Output the [x, y] coordinate of the center of the cell containing the given text.  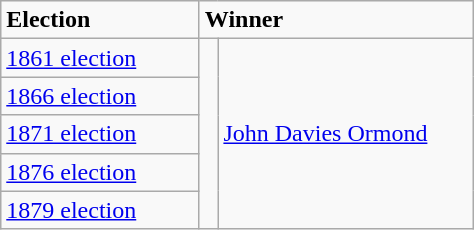
1876 election [100, 172]
Election [100, 20]
Winner [336, 20]
1879 election [100, 210]
1871 election [100, 134]
John Davies Ormond [346, 134]
1861 election [100, 58]
1866 election [100, 96]
